Output the [x, y] coordinate of the center of the cell containing the given text.  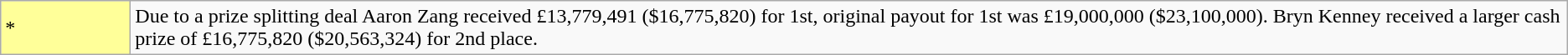
* [65, 28]
